Pinpoint the cell where the given text exists, returning its (x, y) midpoint coordinate. 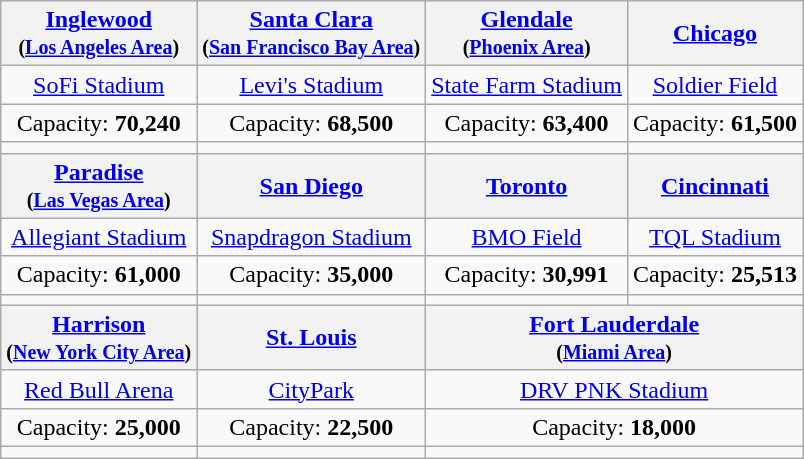
CityPark (312, 389)
Capacity: 70,240 (99, 123)
Capacity: 68,500 (312, 123)
SoFi Stadium (99, 85)
Capacity: 25,000 (99, 427)
St. Louis (312, 338)
Capacity: 22,500 (312, 427)
Glendale(Phoenix Area) (527, 34)
Capacity: 25,513 (714, 275)
San Diego (312, 186)
Capacity: 30,991 (527, 275)
Soldier Field (714, 85)
State Farm Stadium (527, 85)
Snapdragon Stadium (312, 237)
Santa Clara(San Francisco Bay Area) (312, 34)
Capacity: 35,000 (312, 275)
Fort Lauderdale(Miami Area) (614, 338)
DRV PNK Stadium (614, 389)
Paradise(Las Vegas Area) (99, 186)
Chicago (714, 34)
BMO Field (527, 237)
Red Bull Arena (99, 389)
Capacity: 61,500 (714, 123)
Inglewood(Los Angeles Area) (99, 34)
Capacity: 18,000 (614, 427)
Toronto (527, 186)
Capacity: 61,000 (99, 275)
Levi's Stadium (312, 85)
TQL Stadium (714, 237)
Cincinnati (714, 186)
Harrison(New York City Area) (99, 338)
Allegiant Stadium (99, 237)
Capacity: 63,400 (527, 123)
